Detect which cell encompasses the target text, then output its (X, Y) center coordinate. 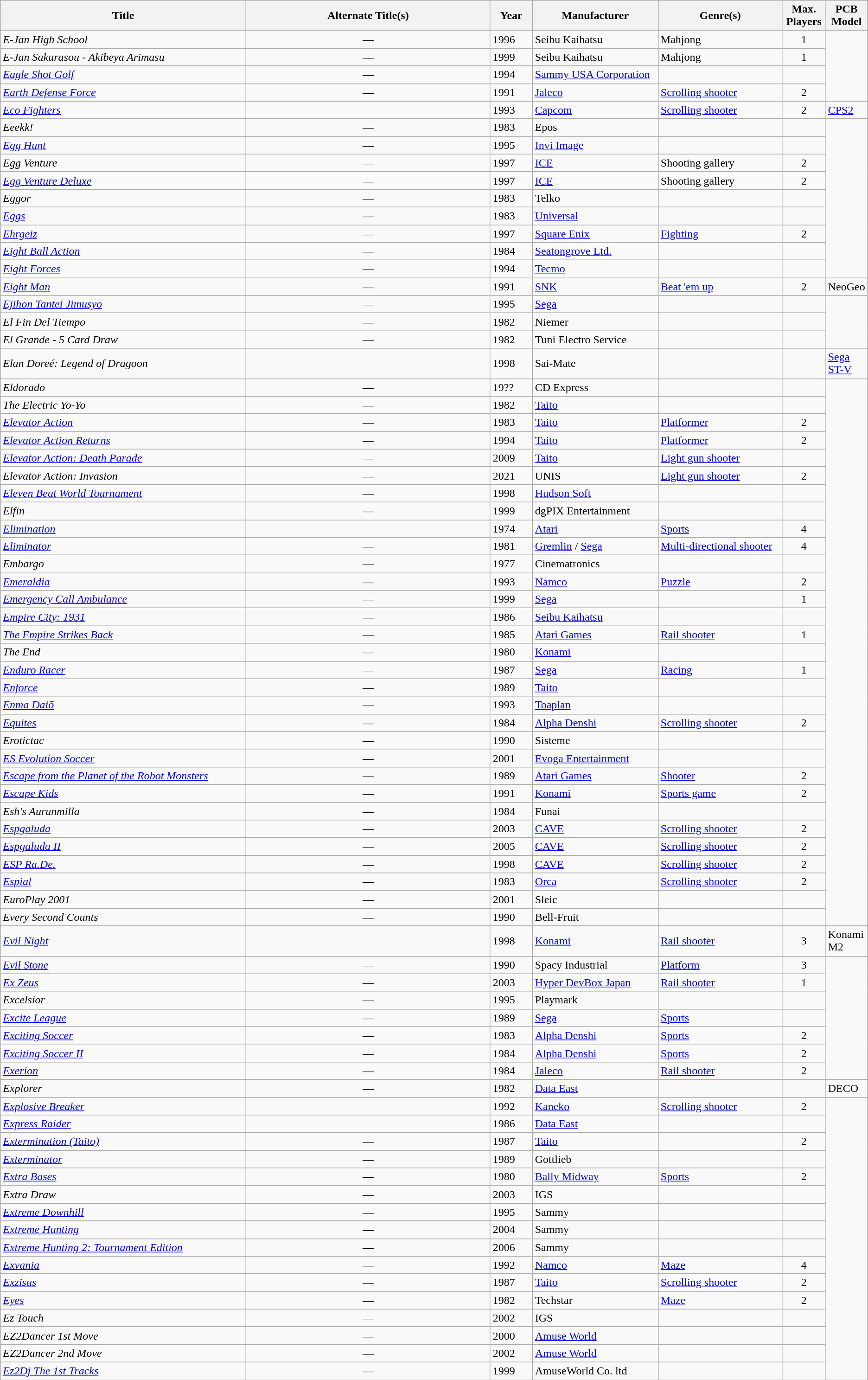
Konami M2 (847, 941)
Eco Fighters (123, 110)
Elevator Action: Death Parade (123, 458)
Toaplan (595, 705)
Excite League (123, 1018)
Eight Forces (123, 269)
Elevator Action (123, 423)
Ex Zeus (123, 982)
Puzzle (720, 582)
E-Jan High School (123, 39)
ESP Ra.De. (123, 864)
Ehrgeiz (123, 233)
Tuni Electro Service (595, 340)
Max. Players (804, 16)
Espgaluda (123, 829)
Funai (595, 811)
Eight Ball Action (123, 251)
Multi-directional shooter (720, 546)
EuroPlay 2001 (123, 899)
Genre(s) (720, 16)
Spacy Industrial (595, 965)
Exzisus (123, 1283)
Espgaluda II (123, 847)
Equites (123, 723)
Gremlin / Sega (595, 546)
1981 (511, 546)
The End (123, 652)
Orca (595, 882)
Enduro Racer (123, 670)
Manufacturer (595, 16)
Elevator Action: Invasion (123, 475)
Explosive Breaker (123, 1106)
Enforce (123, 687)
Sports game (720, 793)
Espial (123, 882)
CPS2 (847, 110)
1996 (511, 39)
Kaneko (595, 1106)
Egg Hunt (123, 145)
Eleven Beat World Tournament (123, 493)
Racing (720, 670)
Extreme Hunting 2: Tournament Edition (123, 1247)
Elfin (123, 511)
Escape Kids (123, 793)
Sai-Mate (595, 364)
Bally Midway (595, 1177)
Cinematronics (595, 564)
Evil Night (123, 941)
Embargo (123, 564)
The Empire Strikes Back (123, 635)
Earth Defense Force (123, 92)
Ez2Dj The 1st Tracks (123, 1371)
dgPIX Entertainment (595, 511)
Elan Doreé: Legend of Dragoon (123, 364)
Extreme Downhill (123, 1212)
Extreme Hunting (123, 1230)
Hudson Soft (595, 493)
UNIS (595, 475)
EZ2Dancer 1st Move (123, 1335)
2006 (511, 1247)
Eggor (123, 198)
1974 (511, 528)
Extermination (Taito) (123, 1142)
El Fin Del Tiempo (123, 322)
Explorer (123, 1088)
Techstar (595, 1300)
DECO (847, 1088)
Express Raider (123, 1124)
Emergency Call Ambulance (123, 599)
Epos (595, 128)
Evil Stone (123, 965)
Sammy USA Corporation (595, 75)
Title (123, 16)
Elimination (123, 528)
Ez Touch (123, 1318)
Exciting Soccer II (123, 1053)
Escape from the Planet of the Robot Monsters (123, 776)
Exerion (123, 1071)
SNK (595, 287)
Elevator Action Returns (123, 440)
Emeraldia (123, 582)
Atari (595, 528)
Eight Man (123, 287)
Eagle Shot Golf (123, 75)
Square Enix (595, 233)
Gottlieb (595, 1159)
Playmark (595, 1000)
2021 (511, 475)
Invi Image (595, 145)
Exterminator (123, 1159)
1977 (511, 564)
Hyper DevBox Japan (595, 982)
EZ2Dancer 2nd Move (123, 1353)
Egg Venture Deluxe (123, 180)
2000 (511, 1335)
E-Jan Sakurasou - Akibeya Arimasu (123, 57)
Beat 'em up (720, 287)
Tecmo (595, 269)
Universal (595, 216)
Telko (595, 198)
Eldorado (123, 387)
The Electric Yo-Yo (123, 405)
Extra Draw (123, 1194)
Platform (720, 965)
Fighting (720, 233)
Evoga Entertainment (595, 758)
Erotictac (123, 740)
Esh's Aurunmilla (123, 811)
CD Express (595, 387)
Sega ST-V (847, 364)
1985 (511, 635)
Egg Venture (123, 163)
Empire City: 1931 (123, 617)
2009 (511, 458)
NeoGeo (847, 287)
Eliminator (123, 546)
Eggs (123, 216)
Exvania (123, 1265)
Every Second Counts (123, 917)
Bell-Fruit (595, 917)
Seatongrove Ltd. (595, 251)
ES Evolution Soccer (123, 758)
Ejihon Tantei Jimusyo (123, 304)
Extra Bases (123, 1177)
PCB Model (847, 16)
AmuseWorld Co. ltd (595, 1371)
2005 (511, 847)
Niemer (595, 322)
Alternate Title(s) (368, 16)
Eeekk! (123, 128)
Sleic (595, 899)
2004 (511, 1230)
Sisteme (595, 740)
Excelsior (123, 1000)
Shooter (720, 776)
El Grande - 5 Card Draw (123, 340)
Capcom (595, 110)
Eyes (123, 1300)
19?? (511, 387)
Exciting Soccer (123, 1035)
Year (511, 16)
Enma Daiō (123, 705)
